Extract the (x, y) coordinate from the center of the cell holding the provided text.  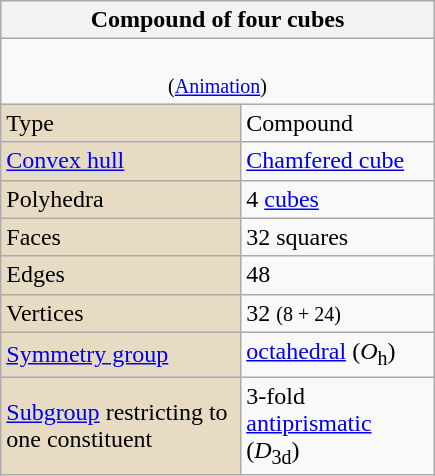
Vertices (121, 313)
32 (8 + 24) (338, 313)
Chamfered cube (338, 161)
Subgroup restricting to one constituent (121, 426)
Faces (121, 237)
Symmetry group (121, 354)
Polyhedra (121, 199)
Compound (338, 123)
Compound of four cubes (218, 20)
(Animation) (218, 72)
octahedral (Oh) (338, 354)
48 (338, 275)
Type (121, 123)
Convex hull (121, 161)
32 squares (338, 237)
4 cubes (338, 199)
3-fold antiprismatic (D3d) (338, 426)
Edges (121, 275)
